Provide the [X, Y] coordinate of the cell's center where the given text is located.  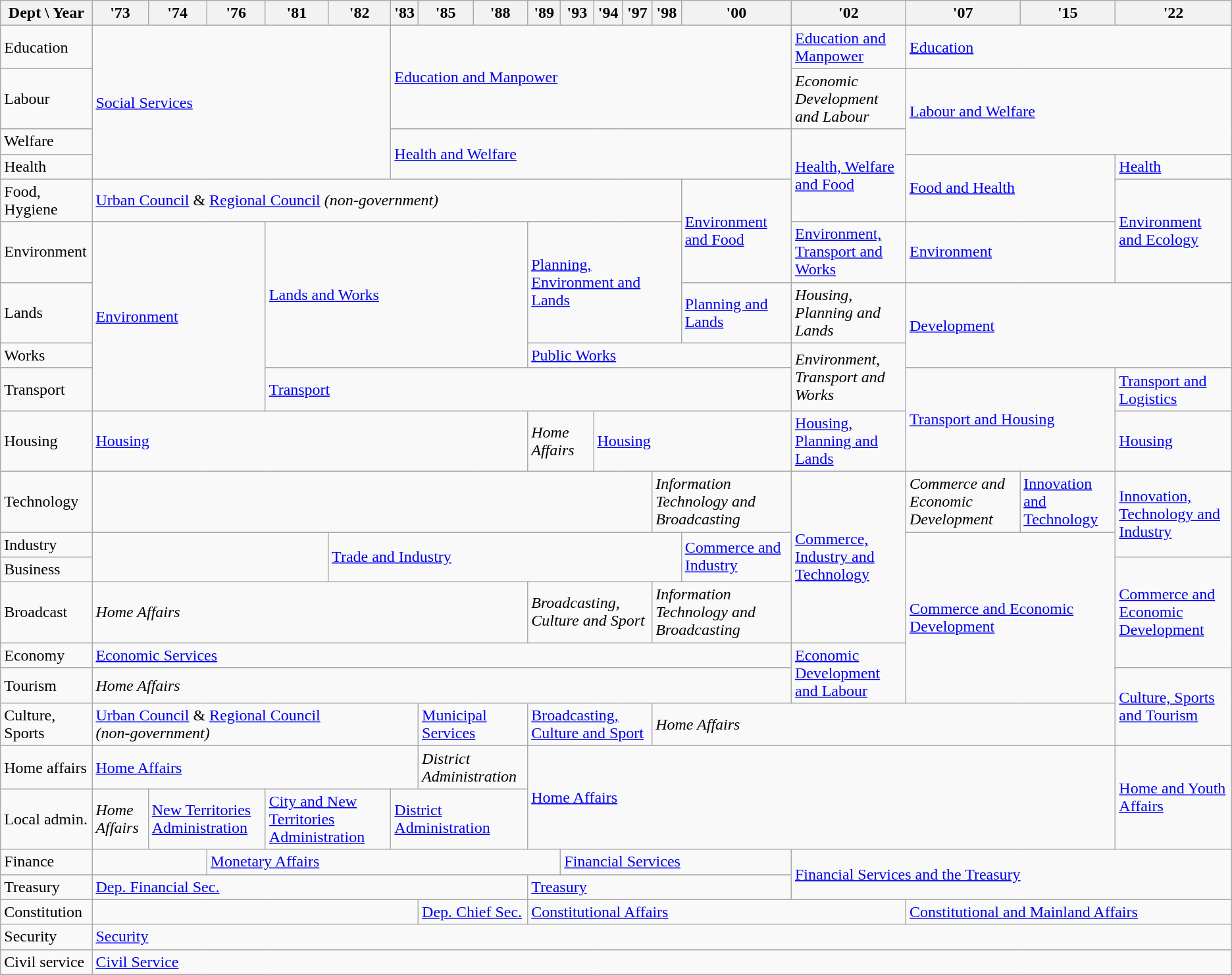
Innovation and Technology [1067, 501]
Labour and Welfare [1069, 111]
Civil Service [662, 962]
Urban Council & Regional Council(non-government) [255, 725]
'94 [608, 13]
'83 [405, 13]
'89 [544, 13]
New Territories Administration [207, 819]
Food and Health [1010, 188]
Home affairs [46, 767]
'00 [736, 13]
Planning, Environment and Lands [604, 282]
Broadcast [46, 612]
Public Works [659, 355]
Municipal Services [473, 725]
Lands and Works [396, 295]
Monetary Affairs [384, 862]
Home and Youth Affairs [1173, 797]
Financial Services [677, 862]
Finance [46, 862]
Health, Welfare and Food [848, 175]
Welfare [46, 141]
Environment and Ecology [1173, 230]
'22 [1173, 13]
City and New Territories Administration [328, 819]
'74 [178, 13]
Dept \ Year [46, 13]
Culture, Sports [46, 725]
Health and Welfare [591, 154]
'93 [577, 13]
Transport and Housing [1010, 420]
'88 [500, 13]
'98 [667, 13]
Planning and Lands [736, 312]
Dep. Chief Sec. [473, 912]
Trade and Industry [505, 557]
Business [46, 570]
Lands [46, 312]
Local admin. [46, 819]
Food, Hygiene [46, 200]
Technology [46, 501]
Civil service [46, 962]
'02 [848, 13]
'85 [446, 13]
Commerce, Industry and Technology [848, 557]
'76 [236, 13]
Constitutional and Mainland Affairs [1069, 912]
Environment and Food [736, 230]
Tourism [46, 686]
Commerce and Industry [736, 557]
Economic Services [442, 655]
'97 [637, 13]
Development [1069, 325]
Works [46, 355]
Dep. Financial Sec. [310, 887]
Labour [46, 99]
Economy [46, 655]
Transport and Logistics [1173, 389]
Innovation, Technology and Industry [1173, 514]
Urban Council & Regional Council (non-government) [387, 200]
Financial Services and the Treasury [1011, 874]
Constitutional Affairs [717, 912]
'73 [120, 13]
Social Services [242, 103]
'15 [1067, 13]
Culture, Sports and Tourism [1173, 707]
Constitution [46, 912]
'81 [296, 13]
'07 [962, 13]
'82 [359, 13]
Industry [46, 544]
